Locate the cell with the specified text and output its (x, y) center coordinate. 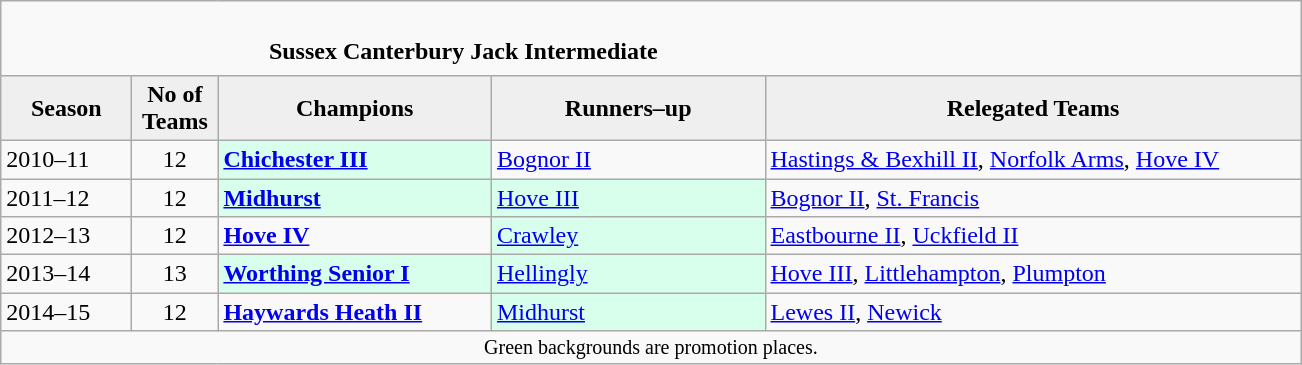
Worthing Senior I (355, 274)
Haywards Heath II (355, 312)
Runners–up (628, 108)
Hove III, Littlehampton, Plumpton (1033, 274)
Hastings & Bexhill II, Norfolk Arms, Hove IV (1033, 159)
Chichester III (355, 159)
Eastbourne II, Uckfield II (1033, 236)
2013–14 (66, 274)
Champions (355, 108)
2011–12 (66, 197)
No of Teams (175, 108)
Relegated Teams (1033, 108)
Green backgrounds are promotion places. (651, 348)
Crawley (628, 236)
Bognor II (628, 159)
13 (175, 274)
Bognor II, St. Francis (1033, 197)
Season (66, 108)
Hove IV (355, 236)
2010–11 (66, 159)
Lewes II, Newick (1033, 312)
Hellingly (628, 274)
Hove III (628, 197)
2012–13 (66, 236)
2014–15 (66, 312)
